Provide the [X, Y] coordinate of the cell's center where the given text is located.  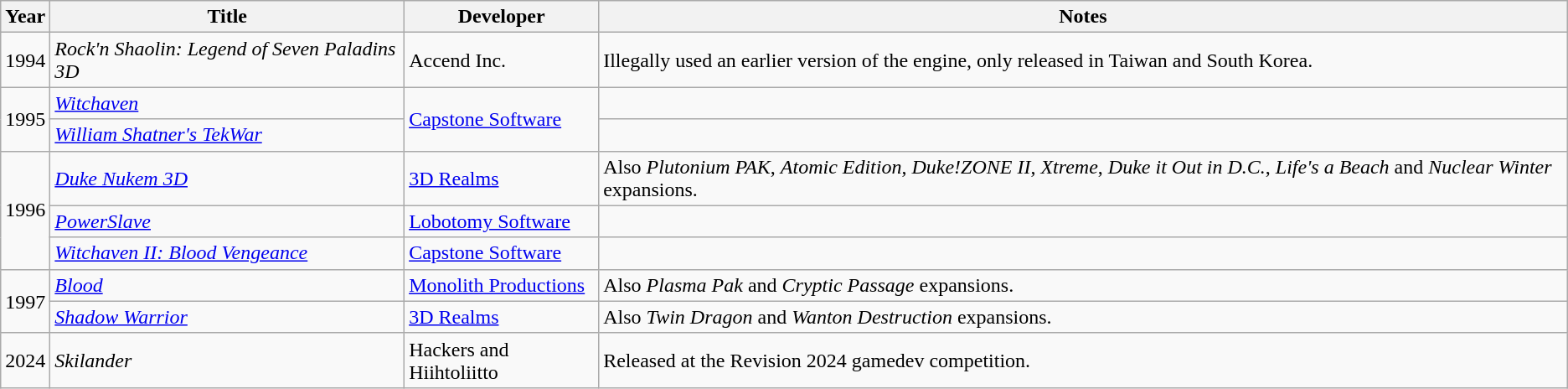
Hackers and Hiihtoliitto [502, 360]
Also Plasma Pak and Cryptic Passage expansions. [1084, 285]
PowerSlave [228, 221]
Witchaven II: Blood Vengeance [228, 253]
2024 [25, 360]
Rock'n Shaolin: Legend of Seven Paladins 3D [228, 60]
Developer [502, 17]
1997 [25, 301]
Witchaven [228, 103]
Notes [1084, 17]
Released at the Revision 2024 gamedev competition. [1084, 360]
Also Plutonium PAK, Atomic Edition, Duke!ZONE II, Xtreme, Duke it Out in D.C., Life's a Beach and Nuclear Winter expansions. [1084, 178]
Illegally used an earlier version of the engine, only released in Taiwan and South Korea. [1084, 60]
Year [25, 17]
Duke Nukem 3D [228, 178]
Also Twin Dragon and Wanton Destruction expansions. [1084, 317]
Accend Inc. [502, 60]
Monolith Productions [502, 285]
Lobotomy Software [502, 221]
Blood [228, 285]
William Shatner's TekWar [228, 135]
1996 [25, 210]
1995 [25, 119]
Title [228, 17]
Shadow Warrior [228, 317]
1994 [25, 60]
Skilander [228, 360]
